Locate the cell with the specified text and output its (x, y) center coordinate. 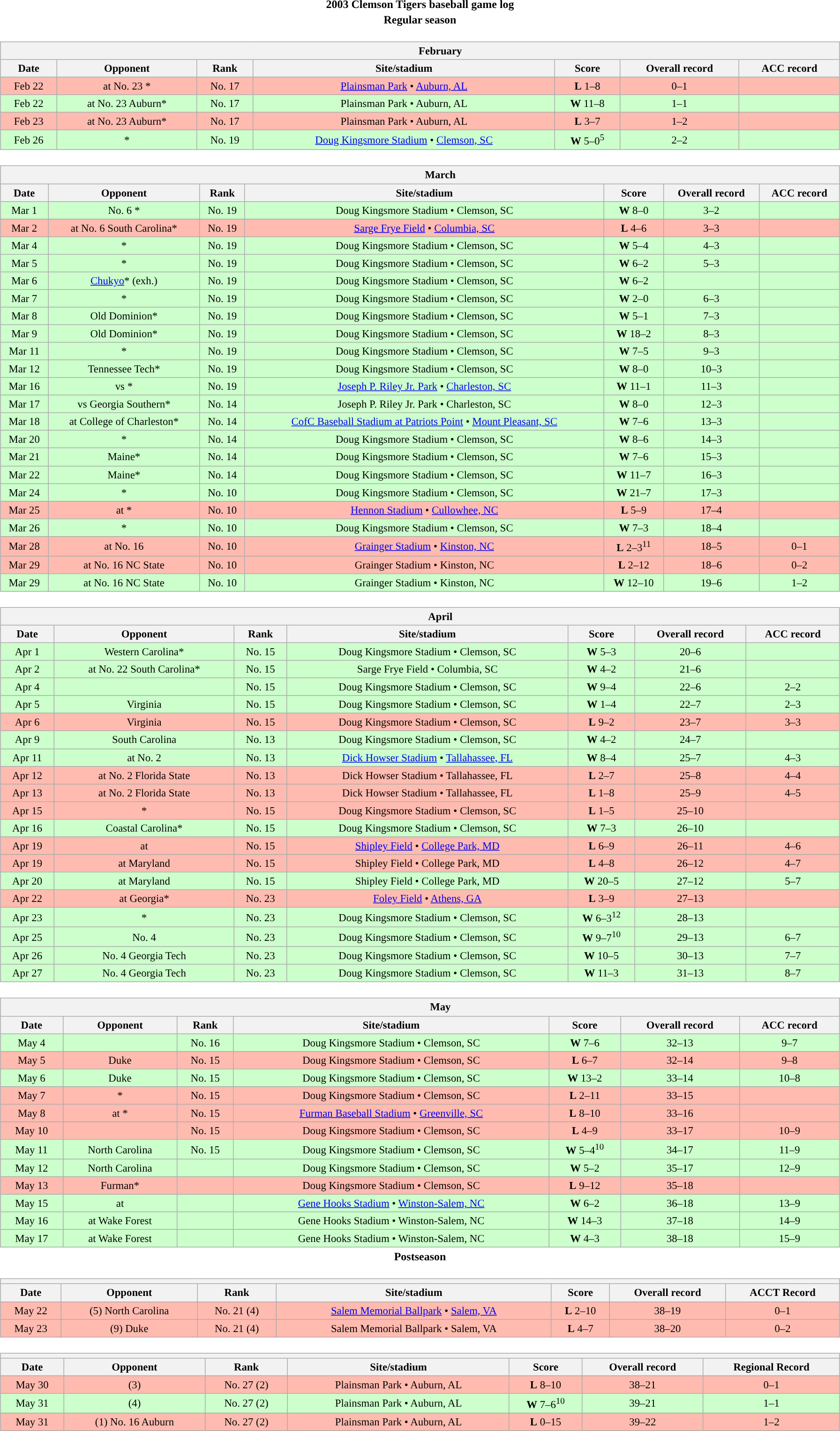
18–6 (712, 565)
Feb 26 (29, 140)
May (420, 1007)
Mar 16 (24, 386)
13–3 (712, 422)
Apr 23 (27, 917)
Mar 17 (24, 404)
W 11–8 (588, 104)
10–3 (712, 369)
6–3 (712, 298)
Apr 6 (27, 722)
4–5 (793, 793)
W 18–2 (634, 333)
Coastal Carolina* (144, 828)
L 6–7 (585, 1060)
27–13 (690, 899)
No. 16 (205, 1043)
W 5–1 (634, 316)
22–6 (690, 687)
May 7 (32, 1095)
Apr 13 (27, 793)
May 10 (32, 1131)
17–3 (712, 492)
25–7 (690, 757)
W 13–2 (585, 1078)
W 5–4 (634, 245)
29–13 (690, 937)
L 3–9 (601, 899)
at No. 23 * (127, 86)
Apr 25 (27, 937)
W 5–05 (588, 140)
May 11 (32, 1149)
8–3 (712, 333)
4–4 (793, 775)
May 30 (32, 1385)
Apr 27 (27, 973)
5–7 (793, 881)
35–17 (680, 1168)
14–3 (712, 439)
vs Georgia Southern* (124, 404)
21–6 (690, 669)
W 1–4 (601, 704)
27–12 (690, 881)
9–8 (789, 1060)
W 12–10 (634, 583)
(9) Duke (129, 1328)
Furman* (120, 1186)
32–13 (680, 1043)
L 4–6 (634, 228)
at Georgia* (144, 899)
Apr 2 (27, 669)
25–8 (690, 775)
35–18 (680, 1186)
February (420, 51)
L 6–9 (601, 846)
39–22 (643, 1422)
39–21 (643, 1403)
at No. 22 South Carolina* (144, 669)
L 4–9 (585, 1131)
5–3 (712, 263)
May 13 (32, 1186)
L 5–9 (634, 510)
W 20–5 (601, 881)
Apr 16 (27, 828)
May 5 (32, 1060)
at No. 16 (124, 546)
May 4 (32, 1043)
Mar 25 (24, 510)
38–19 (667, 1310)
W 7–5 (634, 351)
16–3 (712, 475)
CofC Baseball Stadium at Patriots Point • Mount Pleasant, SC (424, 422)
Mar 18 (24, 422)
at College of Charleston* (124, 422)
15–3 (712, 457)
Apr 20 (27, 881)
15–9 (789, 1239)
7–7 (793, 956)
at No. 2 (144, 757)
31–13 (690, 973)
May 17 (32, 1239)
L 2–7 (601, 775)
25–9 (690, 793)
Mar 1 (24, 210)
Foley Field • Athens, GA (427, 899)
Feb 23 (29, 121)
at No. 6 South Carolina* (124, 228)
3–2 (712, 210)
7–3 (712, 316)
Mar 20 (24, 439)
L 1–5 (601, 810)
L 2–10 (580, 1310)
W 11–3 (601, 973)
4–7 (793, 863)
May 15 (32, 1204)
10–9 (789, 1131)
33–16 (680, 1113)
W 2–0 (634, 298)
11–9 (789, 1149)
W 11–1 (634, 386)
Mar 2 (24, 228)
4–6 (793, 846)
W 14–3 (585, 1221)
W 9–710 (601, 937)
March (420, 175)
(1) No. 16 Auburn (135, 1422)
26–11 (690, 846)
Regional Record (772, 1367)
Mar 12 (24, 369)
38–20 (667, 1328)
36–18 (680, 1204)
2–3 (793, 704)
Mar 24 (24, 492)
11–3 (712, 386)
Mar 11 (24, 351)
May 6 (32, 1078)
Western Carolina* (144, 651)
18–5 (712, 546)
L 0–15 (546, 1422)
28–13 (690, 917)
23–7 (690, 722)
Mar 4 (24, 245)
37–18 (680, 1221)
33–17 (680, 1131)
Apr 11 (27, 757)
33–14 (680, 1078)
Apr 22 (27, 899)
14–9 (789, 1221)
33–15 (680, 1095)
8–7 (793, 973)
19–6 (712, 583)
Tennessee Tech* (124, 369)
Mar 5 (24, 263)
12–9 (789, 1168)
(4) (135, 1403)
W 8–6 (634, 439)
No. 4 (144, 937)
Mar 8 (24, 316)
L 2–11 (585, 1095)
L 2–311 (634, 546)
W 5–2 (585, 1168)
25–10 (690, 810)
38–21 (643, 1385)
Apr 4 (27, 687)
26–10 (690, 828)
May 8 (32, 1113)
18–4 (712, 528)
vs * (124, 386)
Apr 15 (27, 810)
Apr 12 (27, 775)
34–17 (680, 1149)
9–3 (712, 351)
May 16 (32, 1221)
(3) (135, 1385)
W 5–410 (585, 1149)
L 3–7 (588, 121)
L 4–7 (580, 1328)
W 8–4 (601, 757)
Apr 26 (27, 956)
9–7 (789, 1043)
20–6 (690, 651)
W 9–4 (601, 687)
L 2–12 (634, 565)
Mar 26 (24, 528)
32–14 (680, 1060)
L 9–12 (585, 1186)
Apr 5 (27, 704)
W 5–3 (601, 651)
38–18 (680, 1239)
17–4 (712, 510)
May 22 (31, 1310)
W 4–3 (585, 1239)
Furman Baseball Stadium • Greenville, SC (391, 1113)
Mar 28 (24, 546)
24–7 (690, 740)
Hennon Stadium • Cullowhee, NC (424, 510)
May 12 (32, 1168)
Mar 7 (24, 298)
6–7 (793, 937)
South Carolina (144, 740)
W 11–7 (634, 475)
Mar 6 (24, 280)
13–9 (789, 1204)
30–13 (690, 956)
L 9–2 (601, 722)
Mar 9 (24, 333)
Chukyo* (exh.) (124, 280)
W 10–5 (601, 956)
April (420, 616)
ACCT Record (783, 1293)
26–12 (690, 863)
(5) North Carolina (129, 1310)
May 23 (31, 1328)
12–3 (712, 404)
Mar 22 (24, 475)
W 6–312 (601, 917)
Mar 21 (24, 457)
Apr 1 (27, 651)
L 4–8 (601, 863)
22–7 (690, 704)
Apr 9 (27, 740)
10–8 (789, 1078)
W 7–610 (546, 1403)
No. 6 * (124, 210)
W 21–7 (634, 492)
